Detect which cell encompasses the target text, then output its (x, y) center coordinate. 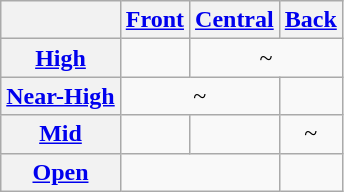
High (60, 58)
Back (310, 20)
Open (60, 172)
Front (154, 20)
Central (235, 20)
Mid (60, 134)
Near-High (60, 96)
